Provide the [x, y] coordinate of the cell's center where the given text is located.  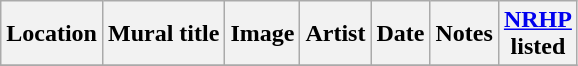
Notes [464, 34]
NRHPlisted [538, 34]
Image [262, 34]
Date [400, 34]
Mural title [163, 34]
Artist [336, 34]
Location [52, 34]
